Search for the cell housing the specified text and yield its [x, y] center coordinate. 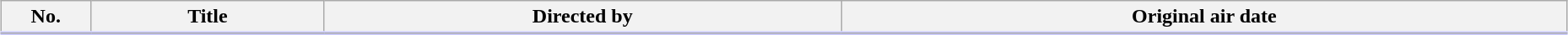
Title [208, 17]
Original air date [1203, 17]
Directed by [582, 17]
No. [46, 17]
